Detect which cell encompasses the target text, then output its (x, y) center coordinate. 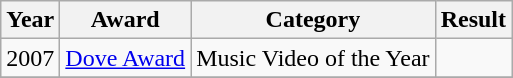
Music Video of the Year (313, 58)
Year (30, 20)
2007 (30, 58)
Dove Award (126, 58)
Category (313, 20)
Result (473, 20)
Award (126, 20)
